For the text-containing cell, return its midpoint in [X, Y] coordinate format. 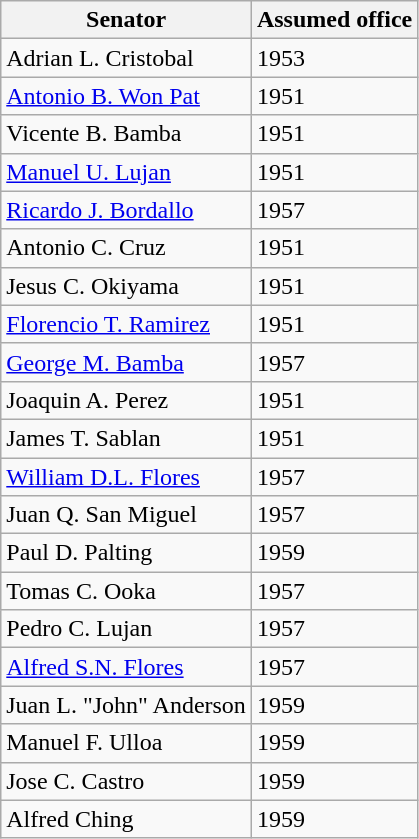
Juan Q. San Miguel [126, 515]
William D.L. Flores [126, 477]
Adrian L. Cristobal [126, 58]
Vicente B. Bamba [126, 134]
Manuel F. Ulloa [126, 743]
Tomas C. Ooka [126, 591]
Antonio B. Won Pat [126, 96]
Pedro C. Lujan [126, 629]
George M. Bamba [126, 362]
Senator [126, 20]
Manuel U. Lujan [126, 172]
Antonio C. Cruz [126, 248]
Paul D. Palting [126, 553]
Joaquin A. Perez [126, 400]
Alfred Ching [126, 819]
Jesus C. Okiyama [126, 286]
Alfred S.N. Flores [126, 667]
Assumed office [334, 20]
James T. Sablan [126, 438]
Florencio T. Ramirez [126, 324]
Juan L. "John" Anderson [126, 705]
1953 [334, 58]
Ricardo J. Bordallo [126, 210]
Jose C. Castro [126, 781]
